Output the [X, Y] coordinate of the center of the cell containing the given text.  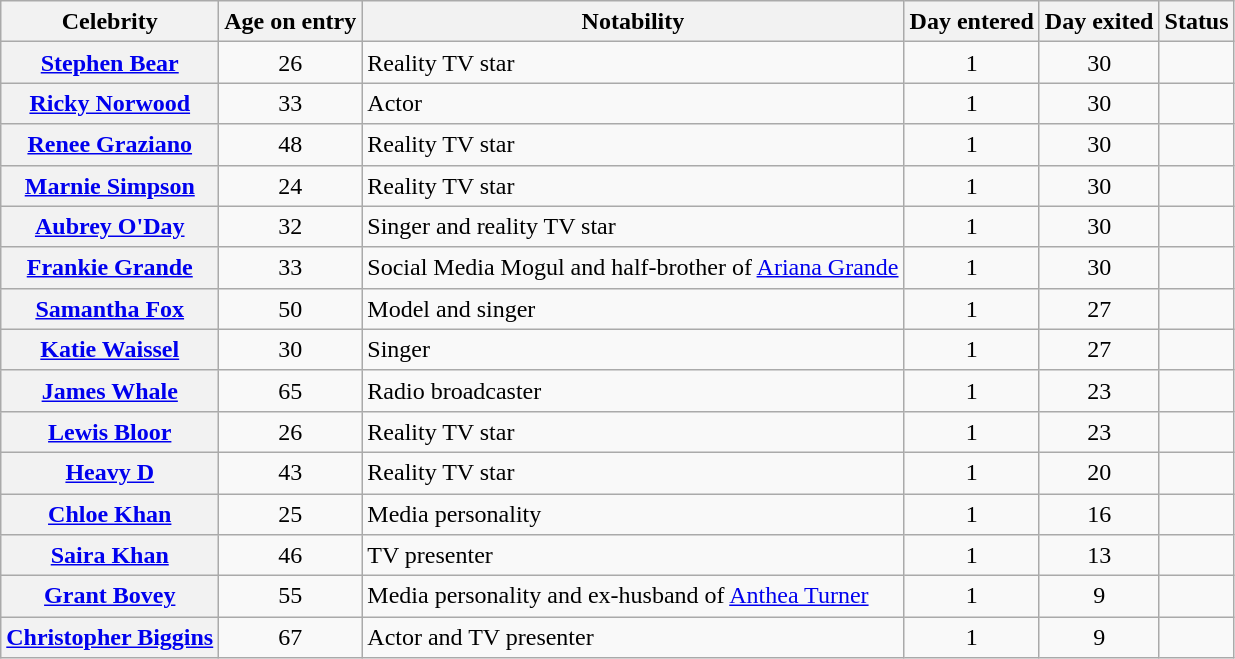
Frankie Grande [110, 268]
Singer [633, 350]
Christopher Biggins [110, 638]
Celebrity [110, 22]
24 [290, 186]
20 [1099, 472]
Media personality [633, 514]
46 [290, 556]
Day entered [972, 22]
Marnie Simpson [110, 186]
Singer and reality TV star [633, 226]
32 [290, 226]
Stephen Bear [110, 62]
Notability [633, 22]
16 [1099, 514]
Status [1196, 22]
Katie Waissel [110, 350]
Day exited [1099, 22]
Actor and TV presenter [633, 638]
67 [290, 638]
55 [290, 596]
50 [290, 308]
Actor [633, 104]
Radio broadcaster [633, 390]
Renee Graziano [110, 144]
43 [290, 472]
Ricky Norwood [110, 104]
Model and singer [633, 308]
Aubrey O'Day [110, 226]
48 [290, 144]
Samantha Fox [110, 308]
Grant Bovey [110, 596]
13 [1099, 556]
Heavy D [110, 472]
James Whale [110, 390]
25 [290, 514]
Age on entry [290, 22]
Lewis Bloor [110, 432]
Saira Khan [110, 556]
65 [290, 390]
TV presenter [633, 556]
Media personality and ex-husband of Anthea Turner [633, 596]
Social Media Mogul and half-brother of Ariana Grande [633, 268]
Chloe Khan [110, 514]
